Extract the [x, y] coordinate from the center of the cell holding the provided text.  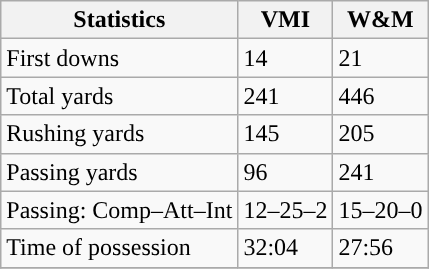
12–25–2 [286, 210]
Passing yards [120, 172]
First downs [120, 58]
446 [380, 96]
32:04 [286, 248]
27:56 [380, 248]
205 [380, 134]
21 [380, 58]
96 [286, 172]
VMI [286, 20]
Statistics [120, 20]
Rushing yards [120, 134]
Time of possession [120, 248]
Passing: Comp–Att–Int [120, 210]
145 [286, 134]
W&M [380, 20]
15–20–0 [380, 210]
14 [286, 58]
Total yards [120, 96]
